Return the (X, Y) coordinate for the center point of the cell that contains the specified text.  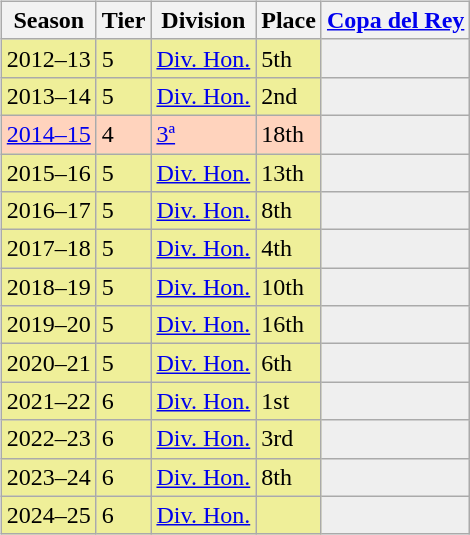
2015–16 (48, 173)
5th (289, 58)
Place (289, 20)
Season (48, 20)
3ª (204, 134)
1st (289, 401)
2018–19 (48, 287)
2023–24 (48, 477)
Division (204, 20)
3rd (289, 439)
4 (124, 134)
2014–15 (48, 134)
2012–13 (48, 58)
4th (289, 249)
2016–17 (48, 211)
10th (289, 287)
16th (289, 325)
2019–20 (48, 325)
13th (289, 173)
18th (289, 134)
2020–21 (48, 363)
2021–22 (48, 401)
6th (289, 363)
2017–18 (48, 249)
2nd (289, 96)
2022–23 (48, 439)
2024–25 (48, 515)
2013–14 (48, 96)
Copa del Rey (395, 20)
Tier (124, 20)
